Find where the given text appears and provide that cell's center as [x, y] coordinate. 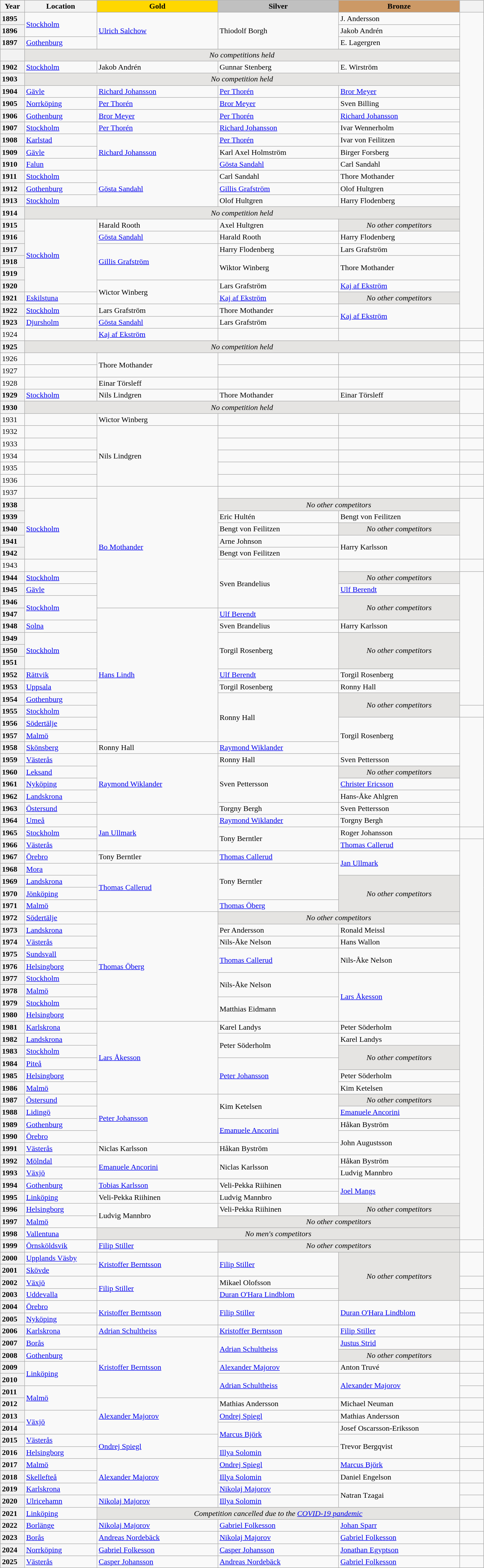
Lidingö [61, 1112]
2021 [12, 1513]
1976 [12, 966]
2014 [12, 1428]
No men's competitors [278, 1234]
2000 [12, 1258]
1945 [12, 590]
1911 [12, 177]
Örnsköldsvik [61, 1246]
Hans Wallon [399, 942]
Karlstad [61, 140]
No competitions held [242, 55]
1910 [12, 164]
Roger Johansson [399, 833]
1938 [12, 504]
2011 [12, 1392]
1923 [12, 322]
Upplands Väsby [61, 1258]
2025 [12, 1562]
1990 [12, 1137]
1998 [12, 1234]
1926 [12, 359]
1954 [12, 699]
1982 [12, 1039]
1969 [12, 881]
1948 [12, 626]
1987 [12, 1100]
1984 [12, 1064]
1992 [12, 1161]
E. Wirström [399, 67]
1940 [12, 529]
1975 [12, 954]
Competition cancelled due to the COVID-19 pandemic [278, 1513]
1977 [12, 979]
1966 [12, 845]
1929 [12, 395]
Gunnar Stenberg [278, 67]
2020 [12, 1501]
1939 [12, 517]
1895 [12, 19]
Josef Oscarsson-Eriksson [399, 1428]
1951 [12, 663]
2004 [12, 1307]
1909 [12, 152]
1936 [12, 480]
Axel Hultgren [278, 225]
1908 [12, 140]
Rättvik [61, 675]
Ulrich Salchow [158, 31]
1988 [12, 1112]
2017 [12, 1465]
1974 [12, 942]
1943 [12, 565]
Jönköping [61, 893]
2008 [12, 1355]
1950 [12, 650]
2002 [12, 1282]
1997 [12, 1222]
2009 [12, 1367]
Umeå [61, 821]
Matthias Eidmann [278, 1009]
1915 [12, 225]
Bo Mothander [158, 547]
1931 [12, 420]
2010 [12, 1380]
Djursholm [61, 322]
Tobias Karlsson [158, 1185]
1917 [12, 249]
1986 [12, 1088]
Location [61, 6]
1905 [12, 103]
J. Andersson [399, 19]
Joel Mangs [399, 1191]
Hans Lindh [158, 675]
1907 [12, 128]
Michael Neuman [399, 1404]
1941 [12, 541]
Natran Tzagai [399, 1495]
1924 [12, 334]
Eric Hultén [278, 517]
1912 [12, 189]
1955 [12, 711]
Mikael Olofsson [278, 1282]
1934 [12, 456]
Year [12, 6]
1961 [12, 784]
1949 [12, 638]
Skövde [61, 1270]
1906 [12, 116]
1989 [12, 1124]
1947 [12, 614]
Mora [61, 869]
2005 [12, 1319]
Ivar Wennerholm [399, 128]
1972 [12, 918]
Per Andersson [278, 930]
1904 [12, 91]
Borlänge [61, 1526]
2012 [12, 1404]
1953 [12, 687]
1967 [12, 857]
Christer Ericsson [399, 784]
1979 [12, 1003]
1962 [12, 796]
Solna [61, 626]
Sven Billing [399, 103]
2007 [12, 1343]
1935 [12, 468]
1983 [12, 1051]
1927 [12, 371]
1959 [12, 760]
Hans-Åke Ahlgren [399, 796]
Leksand [61, 772]
1920 [12, 286]
Johan Sparr [399, 1526]
2024 [12, 1550]
Justus Strid [399, 1343]
1913 [12, 201]
Arne Johnson [278, 541]
1970 [12, 893]
1960 [12, 772]
Silver [278, 6]
Ulricehamn [61, 1501]
2015 [12, 1440]
2022 [12, 1526]
1922 [12, 310]
2013 [12, 1416]
1930 [12, 407]
1903 [12, 79]
1916 [12, 237]
1980 [12, 1015]
1918 [12, 261]
1999 [12, 1246]
Daniel Engelson [399, 1477]
Vallentuna [61, 1234]
1902 [12, 67]
Skellefteå [61, 1477]
1942 [12, 553]
1995 [12, 1197]
Trevor Bergqvist [399, 1446]
1996 [12, 1209]
1957 [12, 735]
Piteå [61, 1064]
1968 [12, 869]
1958 [12, 748]
1965 [12, 833]
Gold [158, 6]
Thiodolf Borgh [278, 31]
2016 [12, 1452]
1981 [12, 1027]
1964 [12, 821]
Eskilstuna [61, 298]
Jonathan Egyptson [399, 1550]
1897 [12, 43]
E. Lagergren [399, 43]
1973 [12, 930]
1921 [12, 298]
Birger Forsberg [399, 152]
Ivar von Feilitzen [399, 140]
1925 [12, 346]
1928 [12, 383]
2019 [12, 1489]
Karl Axel Holmström [278, 152]
1971 [12, 905]
Ronald Meissl [399, 930]
1963 [12, 808]
1944 [12, 578]
1933 [12, 444]
2018 [12, 1477]
2001 [12, 1270]
2003 [12, 1294]
1946 [12, 602]
Skönsberg [61, 748]
1932 [12, 432]
Anton Truvé [399, 1367]
1896 [12, 31]
Mölndal [61, 1161]
1978 [12, 991]
2023 [12, 1538]
2006 [12, 1331]
1952 [12, 675]
1994 [12, 1185]
1993 [12, 1173]
1914 [12, 213]
Uddevalla [61, 1294]
Bronze [399, 6]
Wiktor Winberg [278, 268]
1991 [12, 1149]
Falun [61, 164]
Uppsala [61, 687]
1937 [12, 492]
1919 [12, 274]
1985 [12, 1076]
1956 [12, 723]
John Augustsson [399, 1143]
Sundsvall [61, 954]
